Identify which cell holds the provided text, then report its [x, y] central coordinate. 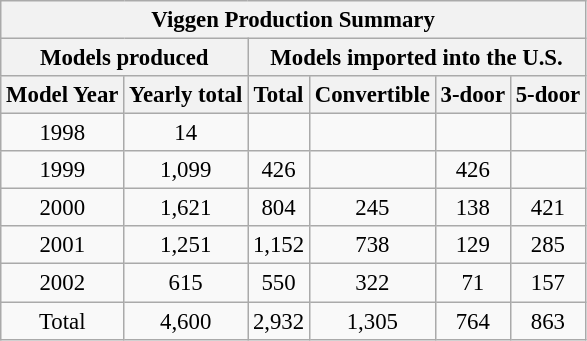
764 [472, 321]
1,152 [279, 245]
421 [548, 208]
245 [372, 208]
71 [472, 283]
285 [548, 245]
1,099 [186, 170]
1999 [62, 170]
5-door [548, 95]
2002 [62, 283]
1998 [62, 133]
1,305 [372, 321]
Models produced [124, 58]
615 [186, 283]
14 [186, 133]
1,621 [186, 208]
Models imported into the U.S. [417, 58]
4,600 [186, 321]
2001 [62, 245]
Yearly total [186, 95]
550 [279, 283]
138 [472, 208]
738 [372, 245]
129 [472, 245]
3-door [472, 95]
Model Year [62, 95]
2,932 [279, 321]
322 [372, 283]
1,251 [186, 245]
Viggen Production Summary [294, 20]
863 [548, 321]
804 [279, 208]
Convertible [372, 95]
2000 [62, 208]
157 [548, 283]
